Capture the cell that displays the provided text and extract its [x, y] central coordinate. 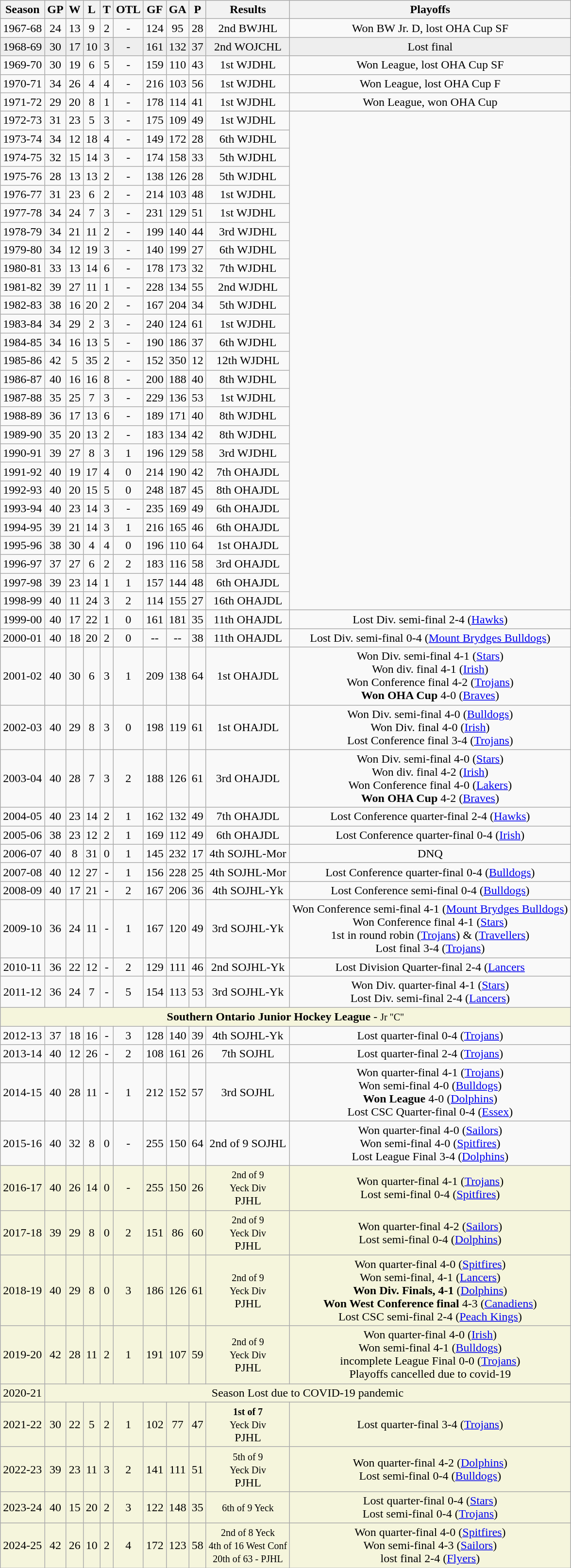
144 [178, 583]
Won BW Jr. D, lost OHA Cup SF [430, 28]
2003-04 [22, 779]
154 [154, 992]
77 [178, 1424]
187 [178, 490]
Lost Div. semi-final 2-4 (Hawks) [430, 619]
120 [178, 928]
1970-71 [22, 83]
2001-02 [22, 676]
Lost quarter-final 2-4 (Trojans) [430, 1054]
162 [154, 817]
2010-11 [22, 967]
1984-85 [22, 342]
171 [178, 416]
OTL [128, 10]
2nd SOJHL-Yk [248, 967]
1969-70 [22, 65]
2009-10 [22, 928]
Playoffs [430, 10]
2004-05 [22, 817]
2008-09 [22, 890]
1990-91 [22, 453]
44 [197, 232]
209 [154, 676]
Won League, lost OHA Cup F [430, 83]
155 [178, 601]
2016-17 [22, 1188]
174 [154, 157]
1983-84 [22, 324]
1975-76 [22, 176]
116 [178, 564]
248 [154, 490]
1997-98 [22, 583]
56 [197, 83]
Southern Ontario Junior Hockey League - Jr "C" [285, 1017]
3rd SOJHL [248, 1092]
59 [197, 1354]
204 [178, 305]
1976-77 [22, 194]
229 [154, 398]
112 [178, 835]
2012-13 [22, 1035]
Lost final [430, 47]
45 [197, 490]
W [75, 10]
1968-69 [22, 47]
128 [154, 1035]
102 [154, 1424]
2007-08 [22, 872]
Season Lost due to COVID-19 pandemic [308, 1393]
231 [154, 213]
2nd BWJHL [248, 28]
200 [154, 379]
2023-24 [22, 1507]
Won quarter-final 4-0 (Sailors)Won semi-final 4-0 (Spitfires) Lost League Final 3-4 (Dolphins) [430, 1143]
5th of 9Yeck DivPJHL [248, 1469]
136 [178, 398]
Results [248, 10]
86 [178, 1233]
107 [178, 1354]
2nd of 8 Yeck4th of 16 West Conf20th of 63 - PJHL [248, 1545]
GP [55, 10]
Won quarter-final 4-0 (Spitfires)Won semi-final 4-3 (Sailors)lost final 2-4 (Flyers) [430, 1545]
55 [197, 287]
1973-74 [22, 139]
1987-88 [22, 398]
DNQ [430, 853]
141 [154, 1469]
1992-93 [22, 490]
Season [22, 10]
GA [178, 10]
2024-25 [22, 1545]
1991-92 [22, 471]
Lost Conference quarter-final 0-4 (Irish) [430, 835]
1985-86 [22, 361]
2022-23 [22, 1469]
41 [197, 102]
Lost quarter-final 0-4 (Trojans) [430, 1035]
198 [154, 727]
T [107, 10]
7th WJDHL [248, 268]
2021-22 [22, 1424]
113 [178, 992]
158 [178, 157]
1974-75 [22, 157]
122 [154, 1507]
1978-79 [22, 232]
Won quarter-final 4-1 (Trojans) Won semi-final 4-0 (Bulldogs) Won League 4-0 (Dolphins)Lost CSC Quarter-final 0-4 (Essex) [430, 1092]
1986-87 [22, 379]
7th SOJHL [248, 1054]
Won quarter-final 4-0 (Irish)Won semi-final 4-1 (Bulldogs)incomplete League Final 0-0 (Trojans)Playoffs cancelled due to covid-19 [430, 1354]
109 [178, 120]
Won quarter-final 4-1 (Trojans)Lost semi-final 0-4 (Spitfires) [430, 1188]
Won Div. semi-final 4-0 (Stars)Won div. final 4-2 (Irish)Won Conference final 4-0 (Lakers)Won OHA Cup 4-2 (Braves) [430, 779]
Won Div. semi-final 4-0 (Bulldogs)Won Div. final 4-0 (Irish)Lost Conference final 3-4 (Trojans) [430, 727]
2015-16 [22, 1143]
47 [197, 1424]
6th of 9 Yeck [248, 1507]
Won League, lost OHA Cup SF [430, 65]
350 [178, 361]
16th OHAJDL [248, 601]
1998-99 [22, 601]
2018-19 [22, 1290]
189 [154, 416]
43 [197, 65]
2006-07 [22, 853]
119 [178, 727]
P [197, 10]
Lost Conference semi-final 0-4 (Bulldogs) [430, 890]
165 [178, 527]
2019-20 [22, 1354]
1993-94 [22, 508]
2013-14 [22, 1054]
Won Div. quarter-final 4-1 (Stars)Lost Div. semi-final 2-4 (Lancers) [430, 992]
8th OHAJDL [248, 490]
Lost Division Quarter-final 2-4 (Lancers [430, 967]
2nd WJDHL [248, 287]
Lost quarter-final 3-4 (Trojans) [430, 1424]
1988-89 [22, 416]
235 [154, 508]
2005-06 [22, 835]
148 [178, 1507]
95 [178, 28]
1999-00 [22, 619]
Lost Div. semi-final 0-4 (Mount Brydges Bulldogs) [430, 638]
1996-97 [22, 564]
Won quarter-final 4-2 (Dolphins)Lost semi-final 0-4 (Bulldogs) [430, 1469]
2nd WOJCHL [248, 47]
1979-80 [22, 250]
1977-78 [22, 213]
212 [154, 1092]
9 [91, 28]
2014-15 [22, 1092]
181 [178, 619]
57 [197, 1092]
1971-72 [22, 102]
Lost Conference quarter-final 2-4 (Hawks) [430, 817]
108 [154, 1054]
1980-81 [22, 268]
1994-95 [22, 527]
2011-12 [22, 992]
1981-82 [22, 287]
157 [154, 583]
GF [154, 10]
240 [154, 324]
12th WJDHL [248, 361]
145 [154, 853]
123 [178, 1545]
156 [154, 872]
Won League, won OHA Cup [430, 102]
Lost Conference quarter-final 0-4 (Bulldogs) [430, 872]
2nd of 9 SOJHL [248, 1143]
2002-03 [22, 727]
173 [178, 268]
60 [197, 1233]
149 [154, 139]
Won Div. semi-final 4-1 (Stars)Won div. final 4-1 (Irish)Won Conference final 4-2 (Trojans)Won OHA Cup 4-0 (Braves) [430, 676]
L [91, 10]
2017-18 [22, 1233]
191 [154, 1354]
Lost quarter-final 0-4 (Stars)Lost semi-final 0-4 (Trojans) [430, 1507]
2000-01 [22, 638]
1972-73 [22, 120]
2020-21 [22, 1393]
1967-68 [22, 28]
1989-90 [22, 434]
1995-96 [22, 546]
1982-83 [22, 305]
232 [178, 853]
Won quarter-final 4-2 (Sailors)Lost semi-final 0-4 (Dolphins) [430, 1233]
206 [178, 890]
151 [154, 1233]
175 [154, 120]
159 [154, 65]
1st of 7Yeck DivPJHL [248, 1424]
